Pinpoint the cell where the given text exists, returning its [X, Y] midpoint coordinate. 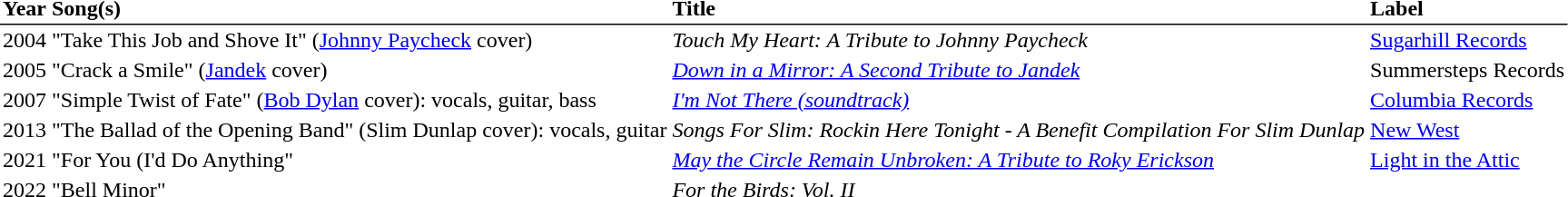
2013 [25, 129]
2021 [25, 160]
Down in a Mirror: A Second Tribute to Jandek [1019, 69]
"Crack a Smile" (Jandek cover) [360, 69]
"Take This Job and Shove It" (Johnny Paycheck cover) [360, 40]
2005 [25, 69]
2004 [25, 40]
"The Ballad of the Opening Band" (Slim Dunlap cover): vocals, guitar [360, 129]
I'm Not There (soundtrack) [1019, 100]
"For You (I'd Do Anything" [360, 160]
Light in the Attic [1467, 160]
2007 [25, 100]
Songs For Slim: Rockin Here Tonight - A Benefit Compilation For Slim Dunlap [1019, 129]
May the Circle Remain Unbroken: A Tribute to Roky Erickson [1019, 160]
Sugarhill Records [1467, 40]
"Simple Twist of Fate" (Bob Dylan cover): vocals, guitar, bass [360, 100]
Columbia Records [1467, 100]
Summersteps Records [1467, 69]
New West [1467, 129]
Touch My Heart: A Tribute to Johnny Paycheck [1019, 40]
